Capture the cell that displays the provided text and extract its (X, Y) central coordinate. 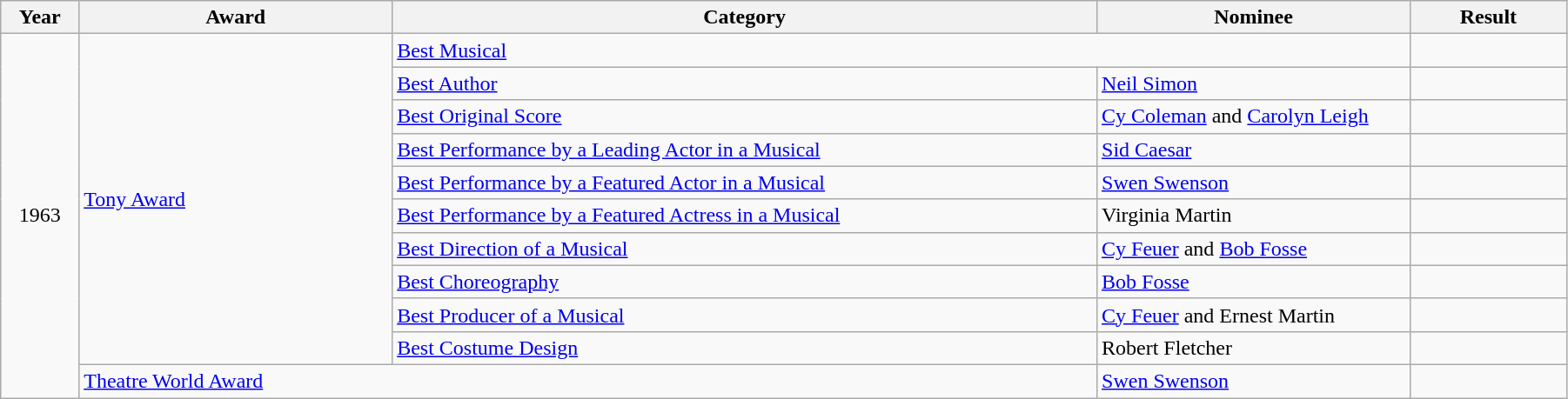
Best Producer of a Musical (745, 315)
Best Performance by a Featured Actor in a Musical (745, 183)
Best Costume Design (745, 348)
Tony Award (236, 200)
Year (40, 17)
Theatre World Award (588, 381)
Best Musical (901, 50)
Best Author (745, 83)
1963 (40, 216)
Best Original Score (745, 116)
Best Performance by a Featured Actress in a Musical (745, 216)
Category (745, 17)
Bob Fosse (1254, 282)
Best Direction of a Musical (745, 249)
Best Performance by a Leading Actor in a Musical (745, 150)
Cy Coleman and Carolyn Leigh (1254, 116)
Neil Simon (1254, 83)
Nominee (1254, 17)
Best Choreography (745, 282)
Robert Fletcher (1254, 348)
Cy Feuer and Ernest Martin (1254, 315)
Sid Caesar (1254, 150)
Award (236, 17)
Result (1488, 17)
Virginia Martin (1254, 216)
Cy Feuer and Bob Fosse (1254, 249)
